For the text-containing cell, return its midpoint in (x, y) coordinate format. 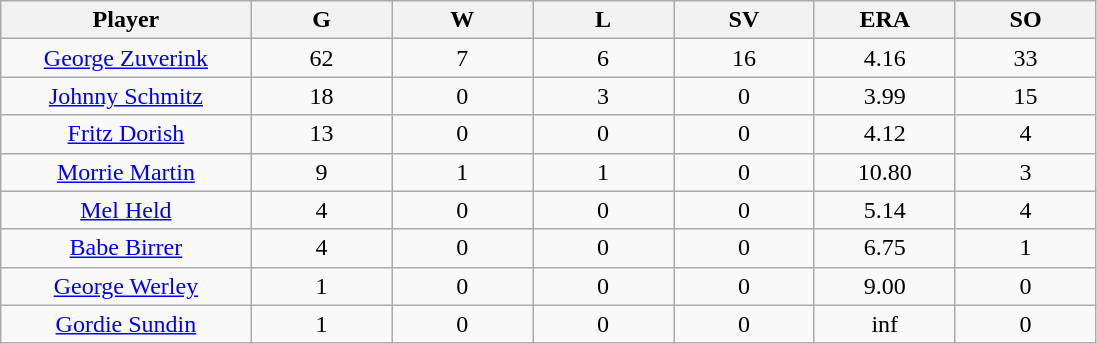
G (322, 20)
SO (1026, 20)
62 (322, 58)
L (604, 20)
George Werley (126, 286)
33 (1026, 58)
6 (604, 58)
16 (744, 58)
6.75 (884, 248)
4.16 (884, 58)
18 (322, 96)
Babe Birrer (126, 248)
Johnny Schmitz (126, 96)
Morrie Martin (126, 172)
Fritz Dorish (126, 134)
W (462, 20)
SV (744, 20)
9 (322, 172)
George Zuverink (126, 58)
7 (462, 58)
10.80 (884, 172)
15 (1026, 96)
Mel Held (126, 210)
ERA (884, 20)
Gordie Sundin (126, 324)
9.00 (884, 286)
4.12 (884, 134)
3.99 (884, 96)
inf (884, 324)
13 (322, 134)
Player (126, 20)
5.14 (884, 210)
